Return (x, y) of the center of cell containing provided text 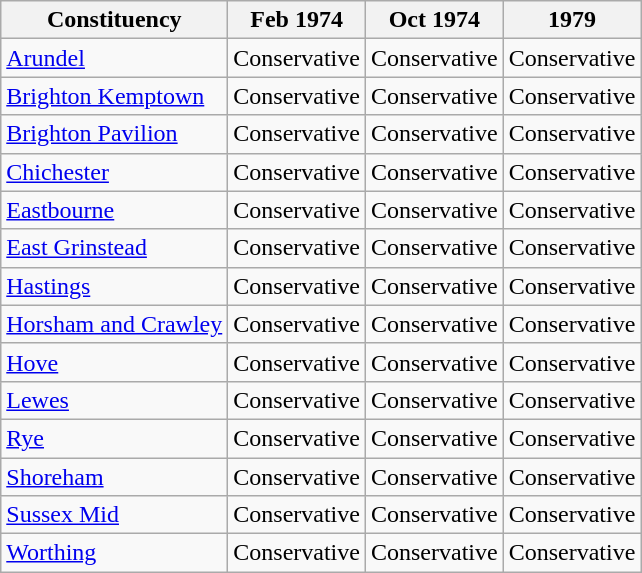
Sussex Mid (114, 515)
Hove (114, 362)
Constituency (114, 20)
Hastings (114, 286)
Rye (114, 438)
Eastbourne (114, 210)
1979 (572, 20)
Brighton Pavilion (114, 134)
Shoreham (114, 477)
Horsham and Crawley (114, 324)
Brighton Kemptown (114, 96)
Feb 1974 (297, 20)
Oct 1974 (434, 20)
Chichester (114, 172)
Arundel (114, 58)
Worthing (114, 553)
East Grinstead (114, 248)
Lewes (114, 400)
